Output the (X, Y) coordinate of the center of the cell containing the given text.  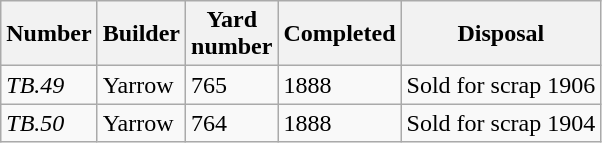
Builder (141, 34)
Number (49, 34)
Sold for scrap 1904 (501, 123)
TB.49 (49, 85)
765 (232, 85)
Completed (340, 34)
TB.50 (49, 123)
Yardnumber (232, 34)
764 (232, 123)
Disposal (501, 34)
Sold for scrap 1906 (501, 85)
